Identify which cell holds the provided text, then report its [x, y] central coordinate. 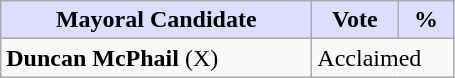
Vote [355, 20]
Acclaimed [383, 58]
Mayoral Candidate [156, 20]
% [426, 20]
Duncan McPhail (X) [156, 58]
